Determine the [x, y] coordinate at the center of the cell enclosing the given text.  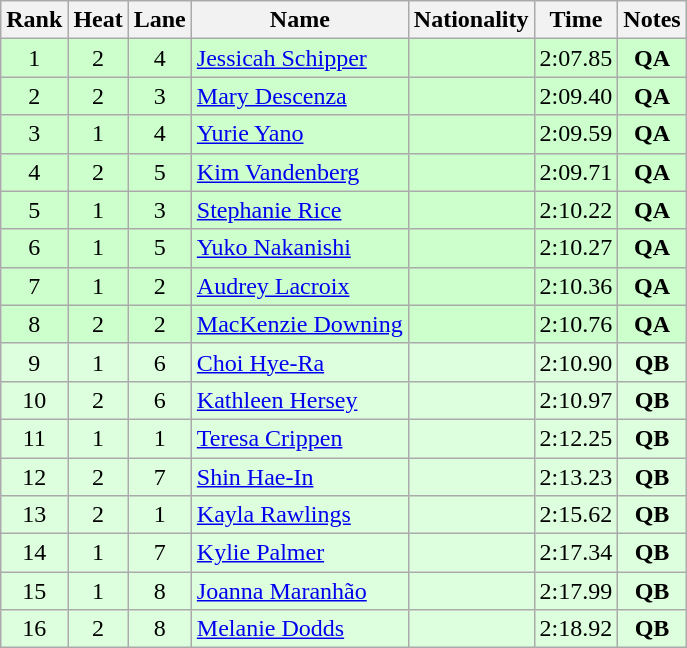
2:10.76 [576, 324]
Stephanie Rice [300, 210]
Kathleen Hersey [300, 400]
Heat [98, 20]
15 [34, 591]
2:10.90 [576, 362]
2:07.85 [576, 58]
13 [34, 515]
2:17.99 [576, 591]
2:15.62 [576, 515]
2:09.59 [576, 134]
11 [34, 438]
Mary Descenza [300, 96]
Shin Hae-In [300, 477]
2:13.23 [576, 477]
MacKenzie Downing [300, 324]
Rank [34, 20]
Notes [652, 20]
Joanna Maranhão [300, 591]
9 [34, 362]
Lane [160, 20]
Nationality [471, 20]
2:10.36 [576, 286]
2:17.34 [576, 553]
2:18.92 [576, 629]
Teresa Crippen [300, 438]
14 [34, 553]
Choi Hye-Ra [300, 362]
2:10.97 [576, 400]
2:09.71 [576, 172]
Jessicah Schipper [300, 58]
Melanie Dodds [300, 629]
Kylie Palmer [300, 553]
10 [34, 400]
16 [34, 629]
12 [34, 477]
Yuko Nakanishi [300, 248]
Time [576, 20]
2:09.40 [576, 96]
2:10.27 [576, 248]
Yurie Yano [300, 134]
Name [300, 20]
Audrey Lacroix [300, 286]
2:12.25 [576, 438]
Kim Vandenberg [300, 172]
2:10.22 [576, 210]
Kayla Rawlings [300, 515]
